Pinpoint the cell where the given text exists, returning its (X, Y) midpoint coordinate. 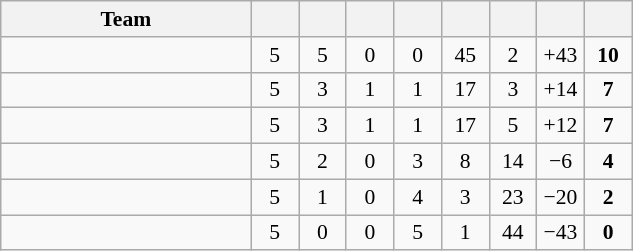
+14 (561, 90)
8 (465, 162)
−43 (561, 233)
45 (465, 55)
−6 (561, 162)
44 (513, 233)
10 (608, 55)
+43 (561, 55)
23 (513, 197)
−20 (561, 197)
14 (513, 162)
Team (126, 19)
+12 (561, 126)
